Return the (x, y) coordinate for the center point of the cell that contains the specified text.  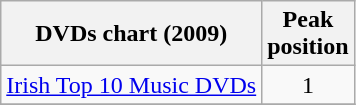
1 (308, 85)
DVDs chart (2009) (132, 34)
Irish Top 10 Music DVDs (132, 85)
Peakposition (308, 34)
